Extract the (X, Y) coordinate from the center of the cell holding the provided text.  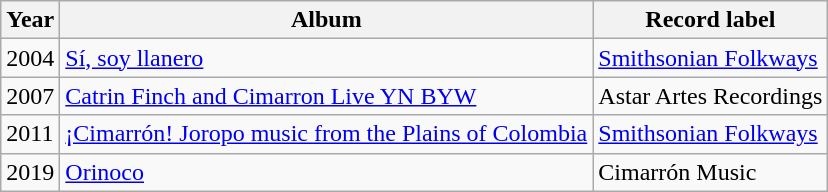
Astar Artes Recordings (710, 96)
¡Cimarrón! Joropo music from the Plains of Colombia (326, 134)
Year (30, 20)
Orinoco (326, 172)
2019 (30, 172)
Record label (710, 20)
Album (326, 20)
Catrin Finch and Cimarron Live YN BYW (326, 96)
2011 (30, 134)
2004 (30, 58)
Sí, soy llanero (326, 58)
2007 (30, 96)
Cimarrón Music (710, 172)
